From the cell containing the given text, extract its center point as [x, y] coordinate. 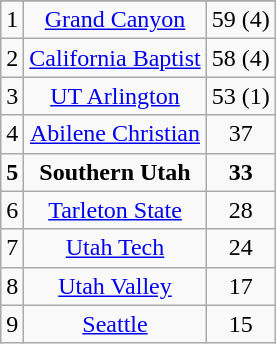
Utah Valley [115, 286]
33 [240, 172]
24 [240, 248]
7 [12, 248]
37 [240, 134]
Abilene Christian [115, 134]
1 [12, 20]
53 (1) [240, 96]
UT Arlington [115, 96]
58 (4) [240, 58]
5 [12, 172]
3 [12, 96]
28 [240, 210]
Seattle [115, 324]
California Baptist [115, 58]
Utah Tech [115, 248]
8 [12, 286]
15 [240, 324]
Tarleton State [115, 210]
9 [12, 324]
59 (4) [240, 20]
4 [12, 134]
6 [12, 210]
2 [12, 58]
Grand Canyon [115, 20]
Southern Utah [115, 172]
17 [240, 286]
